Pinpoint the cell where the given text exists, returning its [x, y] midpoint coordinate. 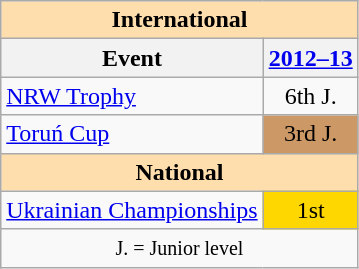
Ukrainian Championships [132, 210]
J. = Junior level [180, 248]
2012–13 [310, 58]
Event [132, 58]
National [180, 172]
6th J. [310, 96]
3rd J. [310, 134]
International [180, 20]
NRW Trophy [132, 96]
Toruń Cup [132, 134]
1st [310, 210]
